Provide the [x, y] coordinate of the cell's center where the given text is located.  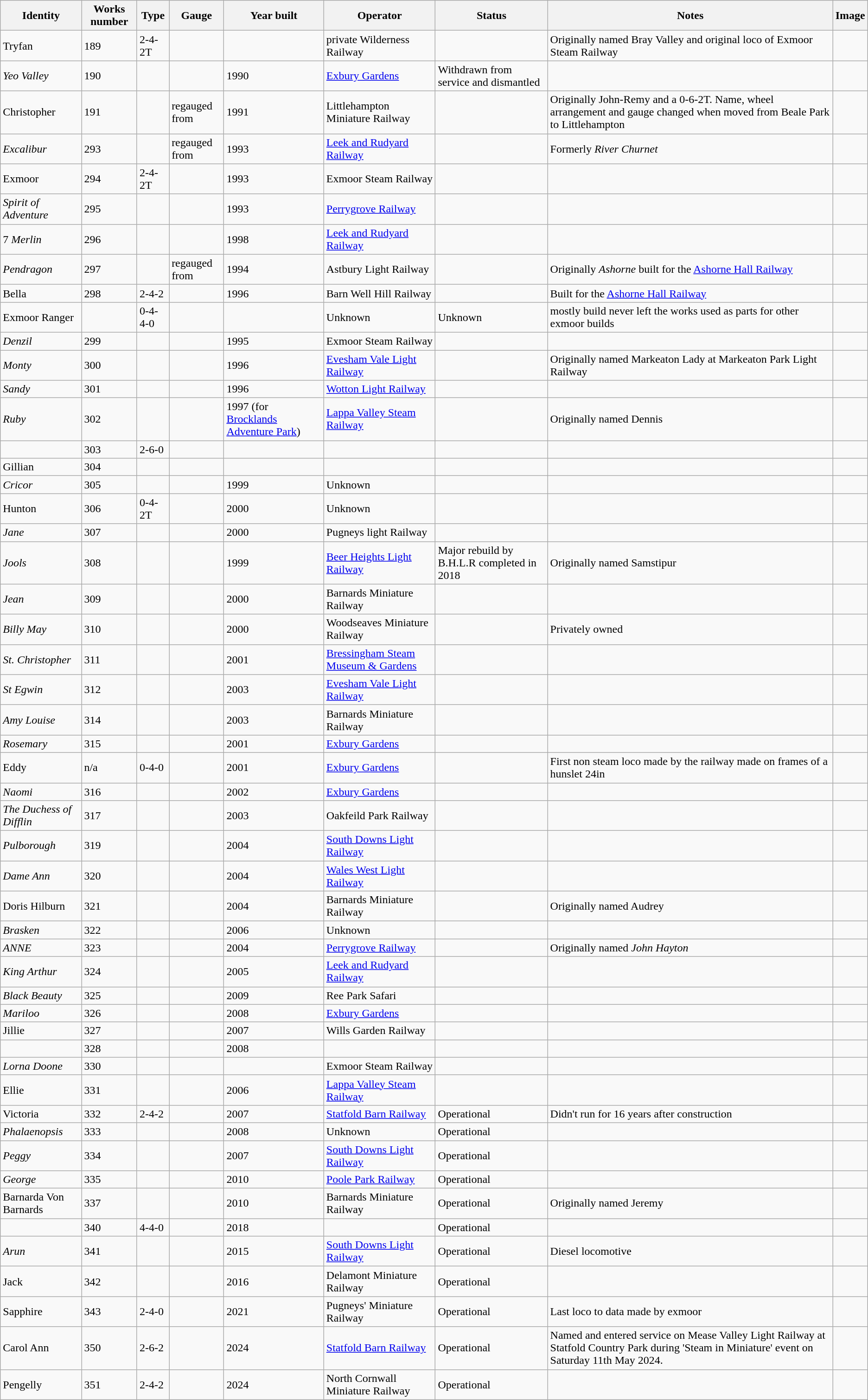
Jillie [41, 1031]
Tryfan [41, 45]
Originally named Bray Valley and original loco of Exmoor Steam Railway [690, 45]
Operator [379, 16]
333 [109, 1131]
Status [491, 16]
1998 [274, 239]
Littlehampton Miniature Railway [379, 112]
350 [109, 1348]
2009 [274, 995]
Jean [41, 599]
337 [109, 1203]
2021 [274, 1312]
Originally named Jeremy [690, 1203]
301 [109, 389]
Poole Park Railway [379, 1180]
Named and entered service on Mease Valley Light Railway at Statfold Country Park during 'Steam in Miniature' event on Saturday 11th May 2024. [690, 1348]
Hunton [41, 508]
1997 (for Brocklands Adventure Park) [274, 419]
The Duchess of Difflin [41, 816]
Monty [41, 365]
St. Christopher [41, 660]
Pulborough [41, 846]
Phalaenopsis [41, 1131]
private Wilderness Railway [379, 45]
Pendragon [41, 269]
328 [109, 1048]
Originally John-Remy and a 0-6-2T. Name, wheel arrangement and gauge changed when moved from Beale Park to Littlehampton [690, 112]
190 [109, 76]
310 [109, 629]
302 [109, 419]
Cricor [41, 485]
Ree Park Safari [379, 995]
343 [109, 1312]
331 [109, 1090]
Lorna Doone [41, 1066]
309 [109, 599]
191 [109, 112]
4-4-0 [153, 1227]
Ellie [41, 1090]
Beer Heights Light Railway [379, 563]
Sapphire [41, 1312]
Didn't run for 16 years after construction [690, 1114]
Wotton Light Railway [379, 389]
293 [109, 148]
2015 [274, 1252]
0-4-4-0 [153, 317]
323 [109, 948]
Pugneys light Railway [379, 533]
Delamont Miniature Railway [379, 1281]
306 [109, 508]
Image [850, 16]
334 [109, 1155]
Originally named Audrey [690, 906]
Jools [41, 563]
Exmoor Ranger [41, 317]
Black Beauty [41, 995]
Excalibur [41, 148]
2005 [274, 971]
Astbury Light Railway [379, 269]
Arun [41, 1252]
325 [109, 995]
mostly build never left the works used as parts for other exmoor builds [690, 317]
298 [109, 293]
Last loco to data made by exmoor [690, 1312]
342 [109, 1281]
Spirit of Adventure [41, 209]
North Cornwall Miniature Railway [379, 1384]
1995 [274, 341]
327 [109, 1031]
335 [109, 1180]
Identity [41, 16]
Originally named Markeaton Lady at Markeaton Park Light Railway [690, 365]
Victoria [41, 1114]
Year built [274, 16]
303 [109, 450]
316 [109, 792]
Barnarda Von Barnards [41, 1203]
340 [109, 1227]
Sandy [41, 389]
Bressingham Steam Museum & Gardens [379, 660]
Diesel locomotive [690, 1252]
304 [109, 467]
Christopher [41, 112]
Peggy [41, 1155]
First non steam loco made by the railway made on frames of a hunslet 24in [690, 767]
ANNE [41, 948]
Gauge [197, 16]
2016 [274, 1281]
2-6-2 [153, 1348]
Yeo Valley [41, 76]
0-4-2T [153, 508]
Eddy [41, 767]
326 [109, 1013]
Wills Garden Railway [379, 1031]
Built for the Ashorne Hall Railway [690, 293]
Gillian [41, 467]
1994 [274, 269]
Originally Ashorne built for the Ashorne Hall Railway [690, 269]
314 [109, 720]
189 [109, 45]
Oakfeild Park Railway [379, 816]
Works number [109, 16]
Type [153, 16]
Denzil [41, 341]
2-6-0 [153, 450]
7 Merlin [41, 239]
341 [109, 1252]
St Egwin [41, 689]
Formerly River Churnet [690, 148]
307 [109, 533]
n/a [109, 767]
312 [109, 689]
Woodseaves Miniature Railway [379, 629]
Naomi [41, 792]
Wales West Light Railway [379, 876]
Pengelly [41, 1384]
321 [109, 906]
2002 [274, 792]
Bella [41, 293]
299 [109, 341]
319 [109, 846]
Originally named John Hayton [690, 948]
Rosemary [41, 744]
322 [109, 930]
2-4-0 [153, 1312]
1990 [274, 76]
Brasken [41, 930]
2018 [274, 1227]
Barn Well Hill Railway [379, 293]
308 [109, 563]
Dame Ann [41, 876]
332 [109, 1114]
300 [109, 365]
Notes [690, 16]
1991 [274, 112]
Jane [41, 533]
Originally named Samstipur [690, 563]
King Arthur [41, 971]
330 [109, 1066]
311 [109, 660]
0-4-0 [153, 767]
315 [109, 744]
294 [109, 179]
305 [109, 485]
Mariloo [41, 1013]
296 [109, 239]
320 [109, 876]
Originally named Dennis [690, 419]
Privately owned [690, 629]
Major rebuild by B.H.L.R completed in 2018 [491, 563]
317 [109, 816]
George [41, 1180]
Amy Louise [41, 720]
Pugneys' Miniature Railway [379, 1312]
Billy May [41, 629]
324 [109, 971]
Withdrawn from service and dismantled [491, 76]
Jack [41, 1281]
351 [109, 1384]
Ruby [41, 419]
Carol Ann [41, 1348]
297 [109, 269]
295 [109, 209]
Exmoor [41, 179]
Doris Hilburn [41, 906]
